For the text-containing cell, return its midpoint in [x, y] coordinate format. 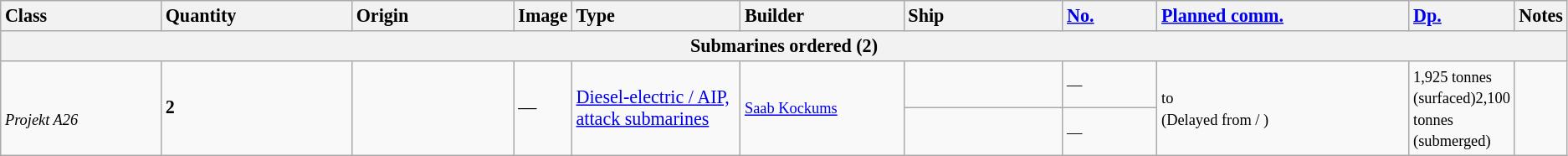
Diesel-electric / AIP, attack submarines [656, 107]
Quantity [257, 15]
Builder [822, 15]
Saab Kockums [822, 107]
Notes [1541, 15]
No. [1109, 15]
Planned comm. [1284, 15]
Image [542, 15]
Submarines ordered (2) [784, 45]
Projekt A26 [81, 107]
Type [656, 15]
Origin [433, 15]
1,925 tonnes (surfaced)2,100 tonnes (submerged) [1462, 107]
Ship [983, 15]
Dp. [1462, 15]
to (Delayed from / ) [1284, 107]
2 [257, 107]
Class [81, 15]
